Scan for the cell matching the given text and deliver its (X, Y) coordinate at center. 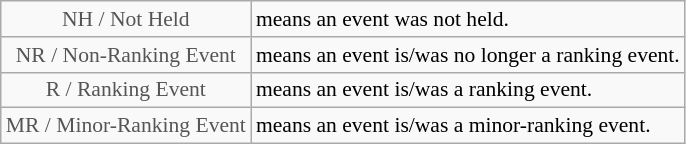
means an event is/was no longer a ranking event. (468, 55)
means an event was not held. (468, 19)
MR / Minor-Ranking Event (126, 126)
means an event is/was a ranking event. (468, 90)
NR / Non-Ranking Event (126, 55)
NH / Not Held (126, 19)
means an event is/was a minor-ranking event. (468, 126)
R / Ranking Event (126, 90)
